Return the (X, Y) coordinate for the center point of the cell that contains the specified text.  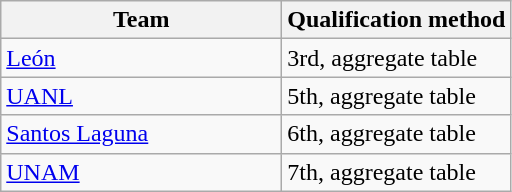
7th, aggregate table (396, 172)
6th, aggregate table (396, 134)
UNAM (142, 172)
3rd, aggregate table (396, 58)
Qualification method (396, 20)
UANL (142, 96)
Team (142, 20)
Santos Laguna (142, 134)
León (142, 58)
5th, aggregate table (396, 96)
